For the text-containing cell, return its midpoint in (x, y) coordinate format. 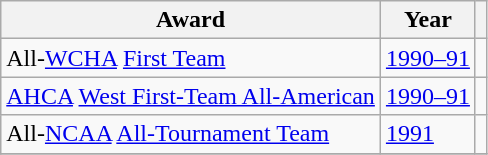
1991 (428, 134)
AHCA West First-Team All-American (191, 96)
Year (428, 20)
Award (191, 20)
All-WCHA First Team (191, 58)
All-NCAA All-Tournament Team (191, 134)
